Output the (X, Y) coordinate of the center of the cell containing the given text.  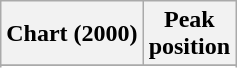
Peakposition (189, 34)
Chart (2000) (72, 34)
